Capture the cell that displays the provided text and extract its [X, Y] central coordinate. 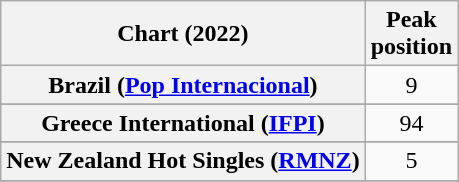
5 [411, 161]
Chart (2022) [183, 34]
9 [411, 85]
Peakposition [411, 34]
New Zealand Hot Singles (RMNZ) [183, 161]
Brazil (Pop Internacional) [183, 85]
Greece International (IFPI) [183, 123]
94 [411, 123]
